Search for the cell housing the specified text and yield its [X, Y] center coordinate. 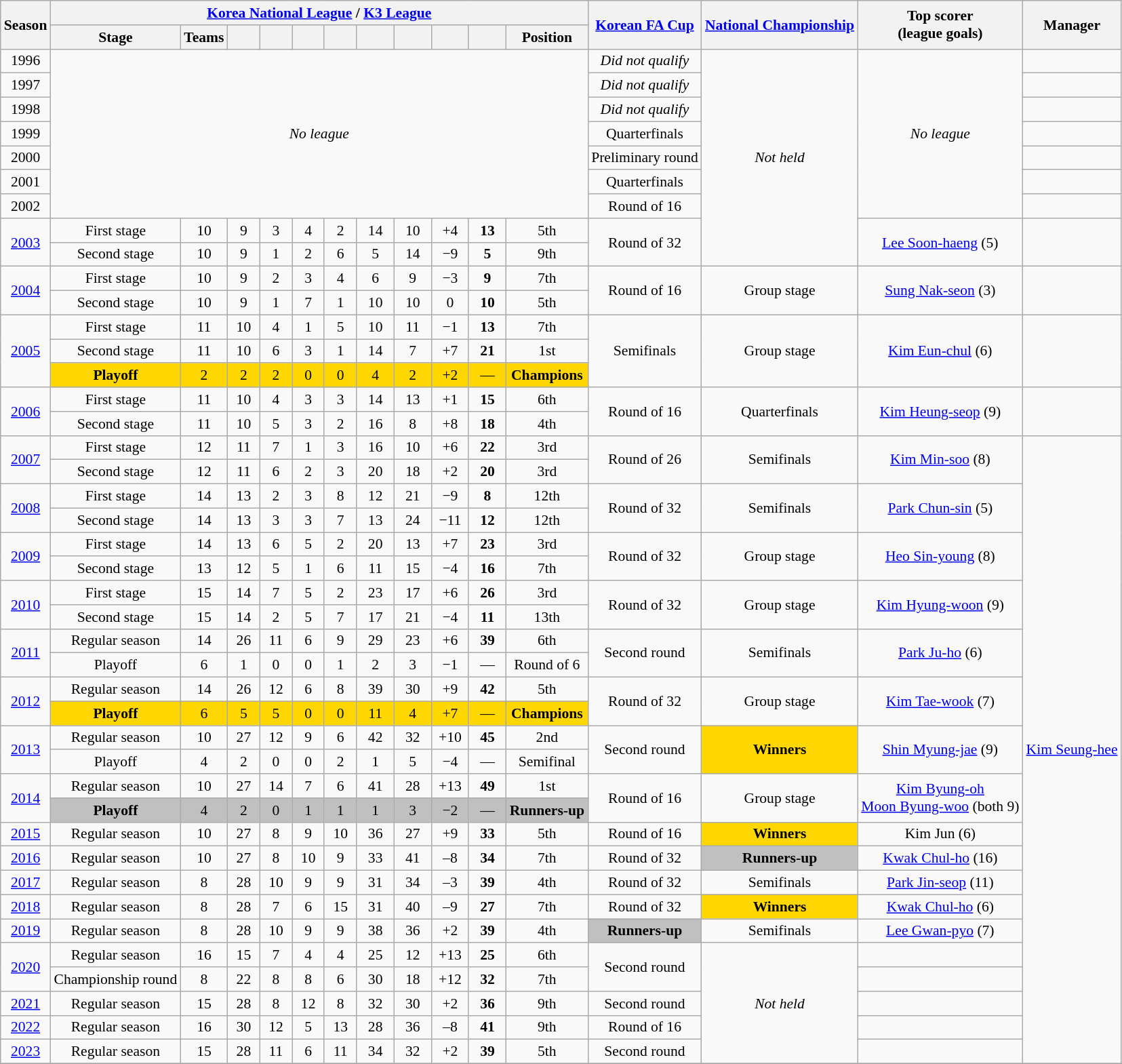
2005 [26, 351]
+10 [450, 738]
Korean FA Cup [645, 24]
Preliminary round [645, 158]
2007 [26, 460]
1996 [26, 61]
Kim Tae-wook (7) [940, 701]
13th [547, 617]
2003 [26, 243]
40 [412, 907]
2008 [26, 509]
National Championship [780, 24]
Season [26, 24]
2011 [26, 652]
Sung Nak-seon (3) [940, 290]
Round of 26 [645, 460]
2020 [26, 967]
Shin Myung-jae (9) [940, 750]
+1 [450, 399]
Kim Hyung-woon (9) [940, 605]
Manager [1073, 24]
2nd [547, 738]
Park Ju-ho (6) [940, 652]
Korea National League / K3 League [319, 13]
2022 [26, 1027]
2023 [26, 1052]
–3 [450, 883]
Lee Soon-haeng (5) [940, 243]
2015 [26, 834]
Kim Min-soo (8) [940, 460]
+12 [450, 979]
2004 [26, 290]
2002 [26, 206]
38 [376, 931]
2010 [26, 605]
2017 [26, 883]
2001 [26, 182]
Teams [203, 37]
Kwak Chul-ho (6) [940, 907]
49 [487, 786]
+8 [450, 424]
2018 [26, 907]
Championship round [115, 979]
1998 [26, 110]
Kim Eun-chul (6) [940, 351]
2016 [26, 859]
2013 [26, 750]
−3 [450, 279]
2012 [26, 701]
2006 [26, 411]
1997 [26, 85]
24 [412, 520]
–9 [450, 907]
Heo Sin-young (8) [940, 556]
+4 [450, 231]
2014 [26, 797]
Kwak Chul-ho (16) [940, 859]
Kim Jun (6) [940, 834]
Park Jin-seop (11) [940, 883]
Semifinal [547, 762]
2009 [26, 556]
Stage [115, 37]
2019 [26, 931]
−2 [450, 810]
2021 [26, 1004]
−11 [450, 520]
Park Chun-sin (5) [940, 509]
Position [547, 37]
45 [487, 738]
1999 [26, 134]
2000 [26, 158]
Top scorer (league goals) [940, 24]
29 [376, 641]
Lee Gwan-pyo (7) [940, 931]
Kim Seung-hee [1073, 749]
Kim Heung-seop (9) [940, 411]
Kim Byung-ohMoon Byung-woo (both 9) [940, 797]
Round of 6 [547, 665]
